Identify which cell holds the provided text, then report its [x, y] central coordinate. 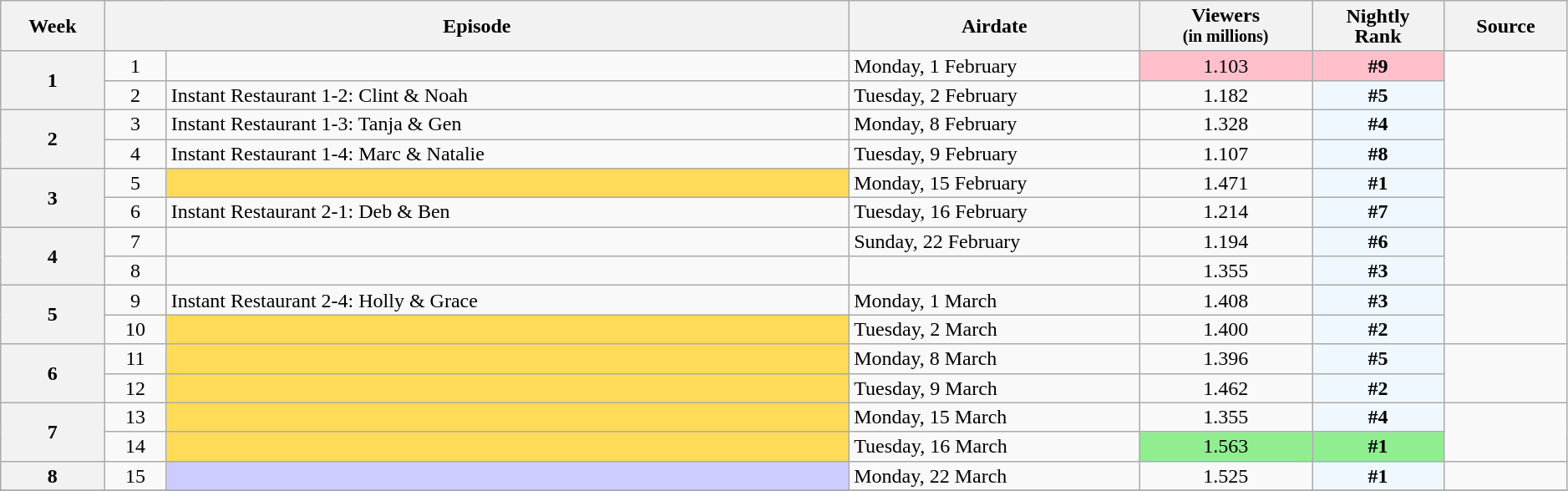
Instant Restaurant 1-4: Marc & Natalie [508, 154]
Monday, 22 March [994, 476]
#8 [1378, 154]
1.462 [1226, 387]
Tuesday, 2 February [994, 95]
Monday, 8 March [994, 359]
1.107 [1226, 154]
11 [135, 359]
1.328 [1226, 124]
1.471 [1226, 184]
1.525 [1226, 476]
Instant Restaurant 1-2: Clint & Noah [508, 95]
Monday, 1 March [994, 301]
#7 [1378, 212]
1.563 [1226, 446]
1.103 [1226, 65]
14 [135, 446]
1.400 [1226, 329]
1.408 [1226, 301]
9 [135, 301]
Viewers(in millions) [1226, 27]
#6 [1378, 242]
Source [1506, 27]
Monday, 15 February [994, 184]
Instant Restaurant 2-1: Deb & Ben [508, 212]
Sunday, 22 February [994, 242]
Tuesday, 16 March [994, 446]
#9 [1378, 65]
1.214 [1226, 212]
1.182 [1226, 95]
13 [135, 418]
Episode [477, 27]
Monday, 15 March [994, 418]
Tuesday, 2 March [994, 329]
1.396 [1226, 359]
10 [135, 329]
15 [135, 476]
Week [53, 27]
Airdate [994, 27]
Instant Restaurant 1-3: Tanja & Gen [508, 124]
Tuesday, 9 February [994, 154]
12 [135, 387]
Tuesday, 9 March [994, 387]
Tuesday, 16 February [994, 212]
NightlyRank [1378, 27]
Monday, 1 February [994, 65]
1.194 [1226, 242]
Instant Restaurant 2-4: Holly & Grace [508, 301]
Monday, 8 February [994, 124]
